Capture the cell that displays the provided text and extract its (x, y) central coordinate. 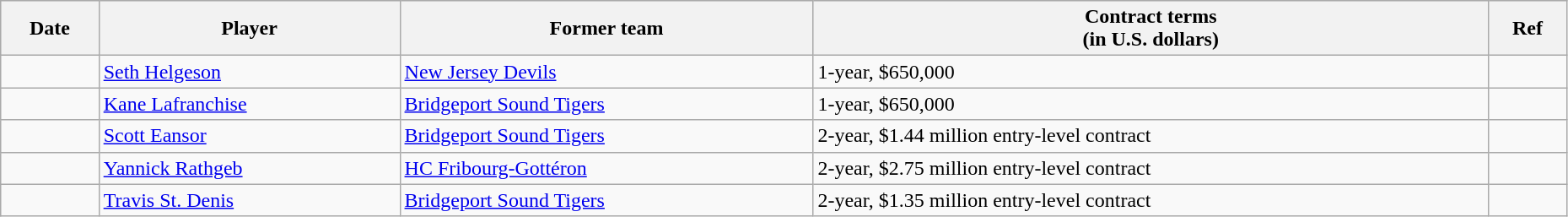
Travis St. Denis (250, 200)
Contract terms(in U.S. dollars) (1150, 29)
HC Fribourg-Gottéron (606, 168)
Player (250, 29)
2-year, $1.44 million entry-level contract (1150, 136)
Scott Eansor (250, 136)
Kane Lafranchise (250, 104)
2-year, $2.75 million entry-level contract (1150, 168)
2-year, $1.35 million entry-level contract (1150, 200)
Yannick Rathgeb (250, 168)
Seth Helgeson (250, 72)
Ref (1528, 29)
Former team (606, 29)
New Jersey Devils (606, 72)
Date (50, 29)
